Identify which cell holds the provided text, then report its (x, y) central coordinate. 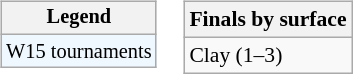
Finals by surface (268, 20)
Legend (78, 18)
W15 tournaments (78, 51)
Clay (1–3) (268, 55)
